Provide the (X, Y) coordinate of the cell's center where the given text is located.  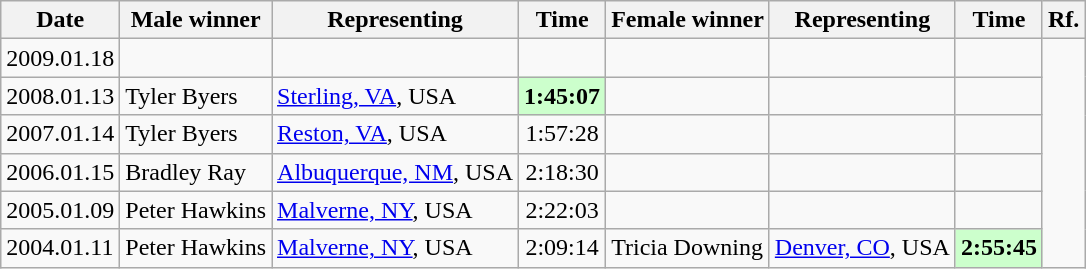
Female winner (688, 20)
Bradley Ray (196, 172)
2004.01.11 (60, 248)
Sterling, VA, USA (396, 96)
2009.01.18 (60, 58)
2:22:03 (562, 210)
Reston, VA, USA (396, 134)
2006.01.15 (60, 172)
2:55:45 (998, 248)
Tricia Downing (688, 248)
Male winner (196, 20)
2008.01.13 (60, 96)
2005.01.09 (60, 210)
Denver, CO, USA (862, 248)
Albuquerque, NM, USA (396, 172)
2007.01.14 (60, 134)
1:45:07 (562, 96)
Date (60, 20)
Rf. (1063, 20)
2:09:14 (562, 248)
1:57:28 (562, 134)
2:18:30 (562, 172)
